Detect which cell encompasses the target text, then output its [x, y] center coordinate. 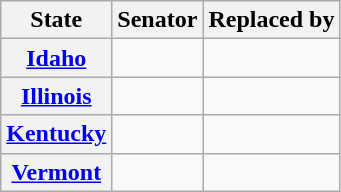
Idaho [56, 58]
State [56, 20]
Kentucky [56, 134]
Vermont [56, 172]
Replaced by [272, 20]
Senator [158, 20]
Illinois [56, 96]
